Find where the given text appears and provide that cell's center as (X, Y) coordinate. 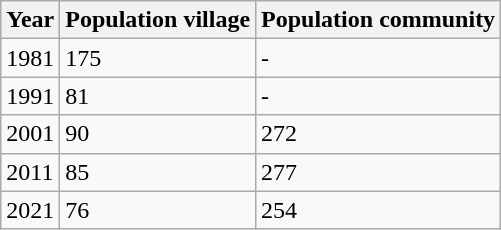
85 (158, 172)
1981 (30, 58)
Population village (158, 20)
277 (378, 172)
Year (30, 20)
Population community (378, 20)
90 (158, 134)
254 (378, 210)
76 (158, 210)
2001 (30, 134)
81 (158, 96)
1991 (30, 96)
2021 (30, 210)
175 (158, 58)
2011 (30, 172)
272 (378, 134)
